Extract the (x, y) coordinate from the center of the cell holding the provided text.  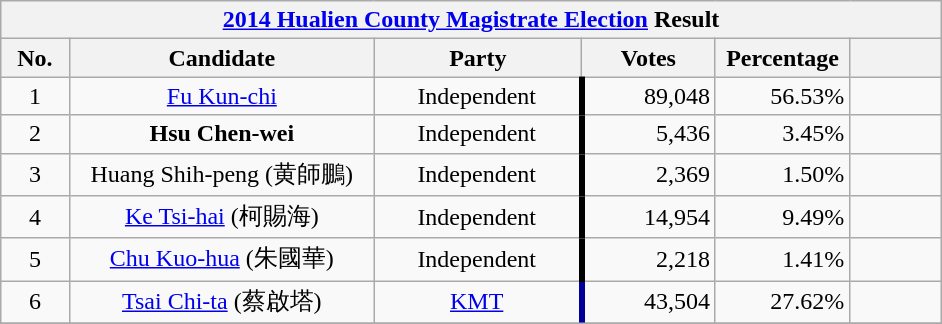
Party (478, 58)
27.62% (782, 302)
5,436 (648, 134)
Huang Shih-peng (黄師鵬) (222, 174)
Tsai Chi-ta (蔡啟塔) (222, 302)
2014 Hualien County Magistrate Election Result (470, 20)
2,218 (648, 260)
3 (34, 174)
1 (34, 96)
Candidate (222, 58)
Ke Tsi-hai (柯賜海) (222, 218)
4 (34, 218)
9.49% (782, 218)
1.50% (782, 174)
6 (34, 302)
KMT (478, 302)
Hsu Chen-wei (222, 134)
Votes (648, 58)
14,954 (648, 218)
No. (34, 58)
3.45% (782, 134)
89,048 (648, 96)
43,504 (648, 302)
Chu Kuo-hua (朱國華) (222, 260)
2,369 (648, 174)
56.53% (782, 96)
5 (34, 260)
2 (34, 134)
Percentage (782, 58)
1.41% (782, 260)
Fu Kun-chi (222, 96)
